Output the [x, y] coordinate of the center of the cell containing the given text.  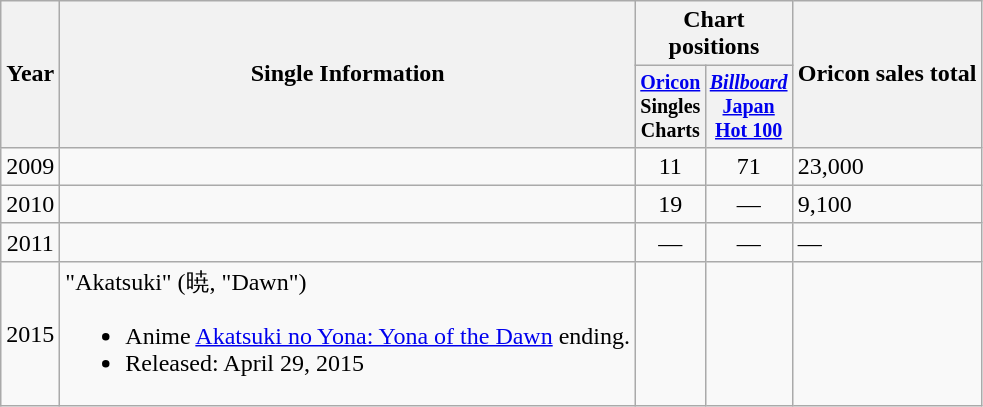
19 [670, 204]
Year [30, 74]
2010 [30, 204]
9,100 [887, 204]
2015 [30, 334]
71 [748, 166]
11 [670, 166]
"Akatsuki" (暁, "Dawn")Anime Akatsuki no Yona: Yona of the Dawn ending.Released: April 29, 2015 [348, 334]
23,000 [887, 166]
Single Information [348, 74]
Oricon sales total [887, 74]
2009 [30, 166]
Billboard Japan Hot 100 [748, 106]
Chart positions [714, 34]
Oricon Singles Charts [670, 106]
2011 [30, 242]
